Return (X, Y) of the center of cell containing provided text 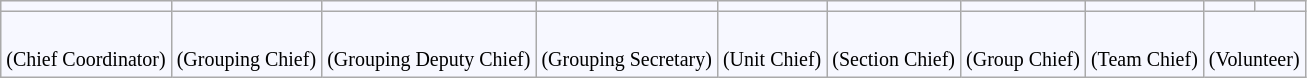
(Grouping Secretary) (627, 44)
(Grouping Deputy Chief) (429, 44)
(Unit Chief) (772, 44)
(Team Chief) (1144, 44)
(Volunteer) (1254, 44)
(Section Chief) (894, 44)
(Group Chief) (1024, 44)
(Grouping Chief) (246, 44)
(Chief Coordinator) (86, 44)
